Locate the cell with the specified text and output its [x, y] center coordinate. 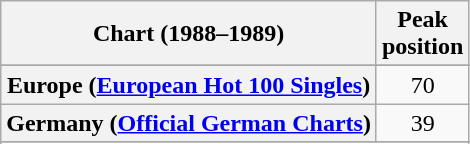
Chart (1988–1989) [189, 34]
39 [422, 123]
Germany (Official German Charts) [189, 123]
Europe (European Hot 100 Singles) [189, 85]
Peakposition [422, 34]
70 [422, 85]
